Capture the cell that displays the provided text and extract its [x, y] central coordinate. 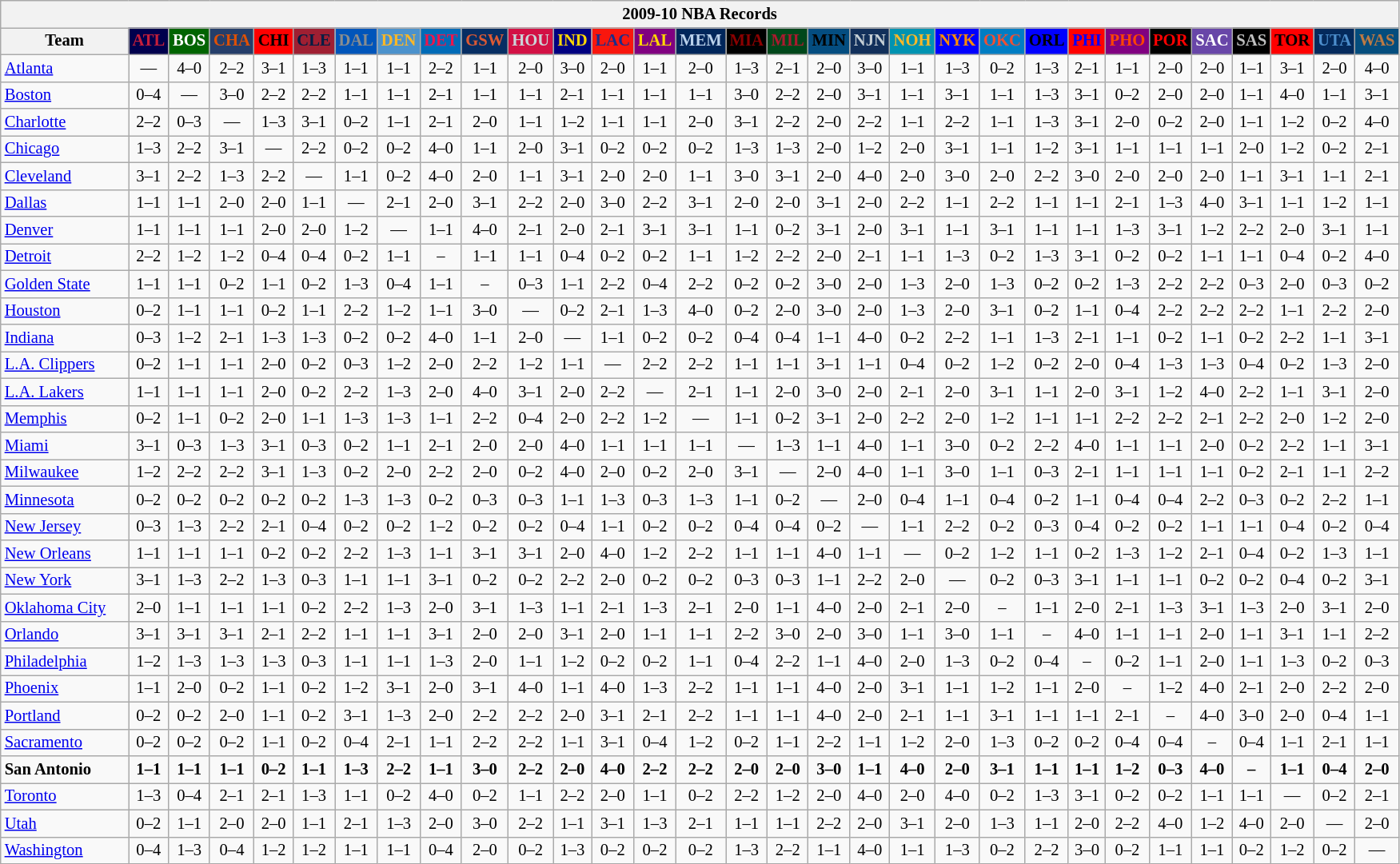
Houston [65, 311]
L.A. Clippers [65, 364]
Miami [65, 445]
Utah [65, 823]
Chicago [65, 149]
MIA [747, 41]
WAS [1377, 41]
DET [441, 41]
CHI [273, 41]
New York [65, 580]
TOR [1292, 41]
CHA [232, 41]
L.A. Lakers [65, 392]
Charlotte [65, 122]
PHI [1087, 41]
LAC [612, 41]
PHO [1127, 41]
Washington [65, 850]
HOU [531, 41]
BOS [189, 41]
Oklahoma City [65, 607]
Dallas [65, 203]
Cleveland [65, 176]
MIN [829, 41]
Golden State [65, 284]
2009-10 NBA Records [700, 14]
DAL [357, 41]
Detroit [65, 257]
IND [572, 41]
Sacramento [65, 743]
NOH [913, 41]
NJN [870, 41]
UTA [1334, 41]
Atlanta [65, 68]
New Jersey [65, 527]
SAS [1251, 41]
ATL [149, 41]
OKC [1003, 41]
Phoenix [65, 688]
GSW [485, 41]
Indiana [65, 338]
POR [1171, 41]
LAL [655, 41]
Memphis [65, 419]
Boston [65, 95]
Minnesota [65, 500]
Milwaukee [65, 472]
MEM [700, 41]
Denver [65, 229]
New Orleans [65, 554]
Portland [65, 715]
Toronto [65, 796]
CLE [313, 41]
NYK [957, 41]
MIL [788, 41]
ORL [1047, 41]
DEN [398, 41]
Team [65, 41]
SAC [1212, 41]
San Antonio [65, 770]
Orlando [65, 635]
Philadelphia [65, 661]
